From the cell containing the given text, extract its center point as [X, Y] coordinate. 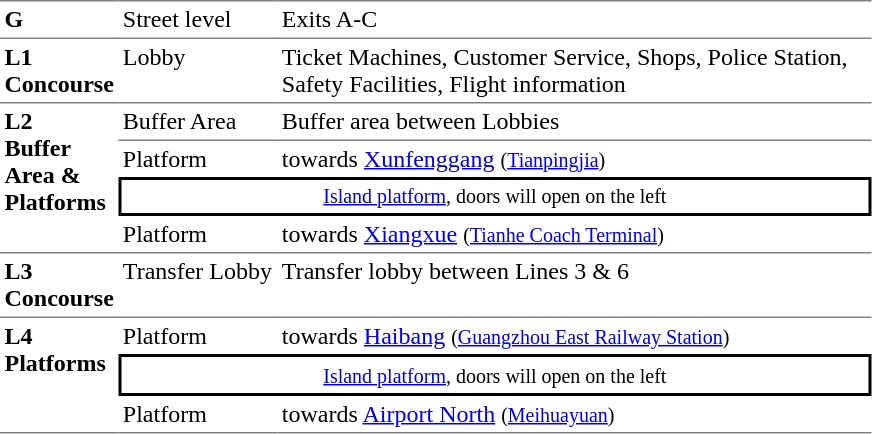
towards Xunfenggang (Tianpingjia) [574, 159]
towards Xiangxue (Tianhe Coach Terminal) [574, 235]
L2Buffer Area & Platforms [59, 178]
Ticket Machines, Customer Service, Shops, Police Station, Safety Facilities, Flight information [574, 70]
Transfer lobby between Lines 3 & 6 [574, 286]
Street level [198, 19]
G [59, 19]
towards Haibang (Guangzhou East Railway Station) [574, 335]
L4Platforms [59, 374]
L3Concourse [59, 286]
L1Concourse [59, 70]
Buffer Area [198, 121]
towards Airport North (Meihuayuan) [574, 415]
Buffer area between Lobbies [574, 121]
Transfer Lobby [198, 286]
Exits A-C [574, 19]
Lobby [198, 70]
